Provide the [X, Y] coordinate of the cell's center where the given text is located.  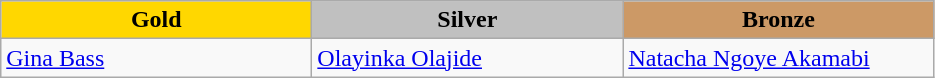
Olayinka Olajide [468, 58]
Gold [156, 20]
Bronze [778, 20]
Gina Bass [156, 58]
Silver [468, 20]
Natacha Ngoye Akamabi [778, 58]
